Identify which cell holds the provided text, then report its (x, y) central coordinate. 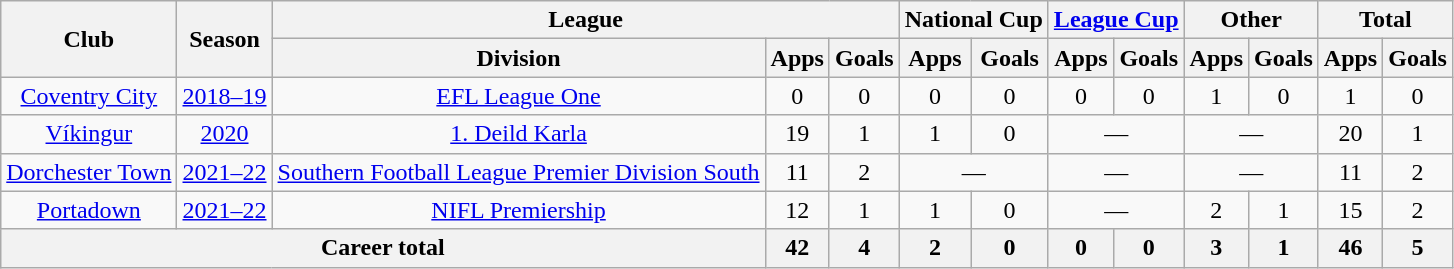
Other (1251, 20)
EFL League One (518, 96)
5 (1418, 248)
20 (1350, 134)
15 (1350, 210)
3 (1216, 248)
Club (89, 39)
2020 (224, 134)
Career total (383, 248)
2018–19 (224, 96)
Division (518, 58)
46 (1350, 248)
19 (797, 134)
Total (1385, 20)
NIFL Premiership (518, 210)
League Cup (1116, 20)
1. Deild Karla (518, 134)
42 (797, 248)
12 (797, 210)
Coventry City (89, 96)
League (586, 20)
National Cup (974, 20)
Season (224, 39)
4 (864, 248)
Dorchester Town (89, 172)
Portadown (89, 210)
Víkingur (89, 134)
Southern Football League Premier Division South (518, 172)
